Identify which cell holds the provided text, then report its (X, Y) central coordinate. 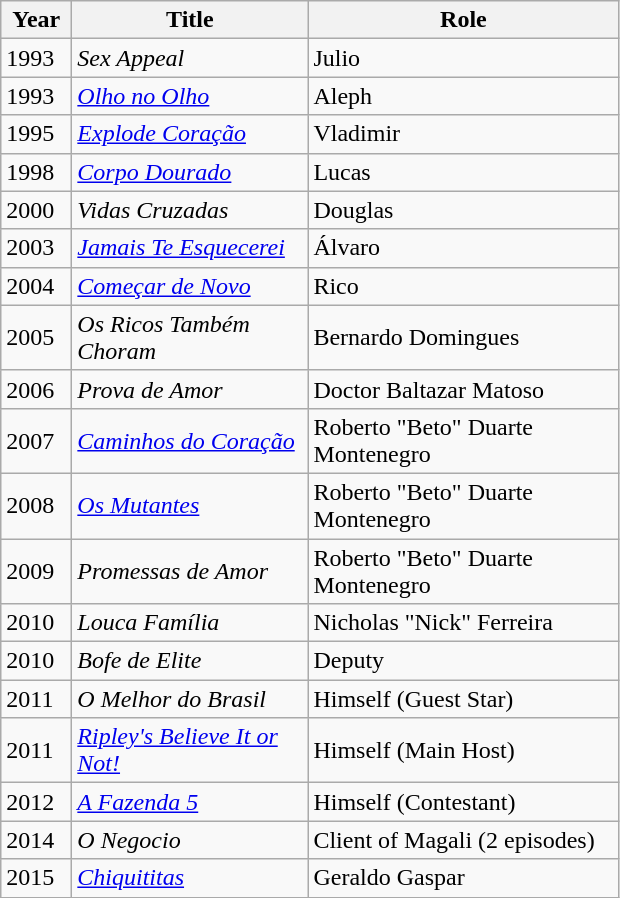
Julio (464, 58)
Caminhos do Coração (190, 440)
O Negocio (190, 840)
Client of Magali (2 episodes) (464, 840)
2003 (36, 248)
Começar de Novo (190, 286)
2004 (36, 286)
Sex Appeal (190, 58)
Himself (Guest Star) (464, 699)
2000 (36, 210)
A Fazenda 5 (190, 802)
Year (36, 20)
Rico (464, 286)
Lucas (464, 172)
Bofe de Elite (190, 661)
Bernardo Domingues (464, 338)
Aleph (464, 96)
Promessas de Amor (190, 570)
Douglas (464, 210)
Himself (Contestant) (464, 802)
2015 (36, 878)
Vidas Cruzadas (190, 210)
2008 (36, 506)
Os Ricos Também Choram (190, 338)
2006 (36, 389)
Title (190, 20)
O Melhor do Brasil (190, 699)
2009 (36, 570)
Prova de Amor (190, 389)
2007 (36, 440)
Explode Coração (190, 134)
Olho no Olho (190, 96)
2014 (36, 840)
1995 (36, 134)
Os Mutantes (190, 506)
Nicholas "Nick" Ferreira (464, 623)
Louca Família (190, 623)
Jamais Te Esquecerei (190, 248)
Role (464, 20)
Chiquititas (190, 878)
Corpo Dourado (190, 172)
1998 (36, 172)
Deputy (464, 661)
Geraldo Gaspar (464, 878)
Álvaro (464, 248)
Doctor Baltazar Matoso (464, 389)
Himself (Main Host) (464, 750)
Vladimir (464, 134)
2012 (36, 802)
Ripley's Believe It or Not! (190, 750)
2005 (36, 338)
